For the text-containing cell, return its midpoint in (X, Y) coordinate format. 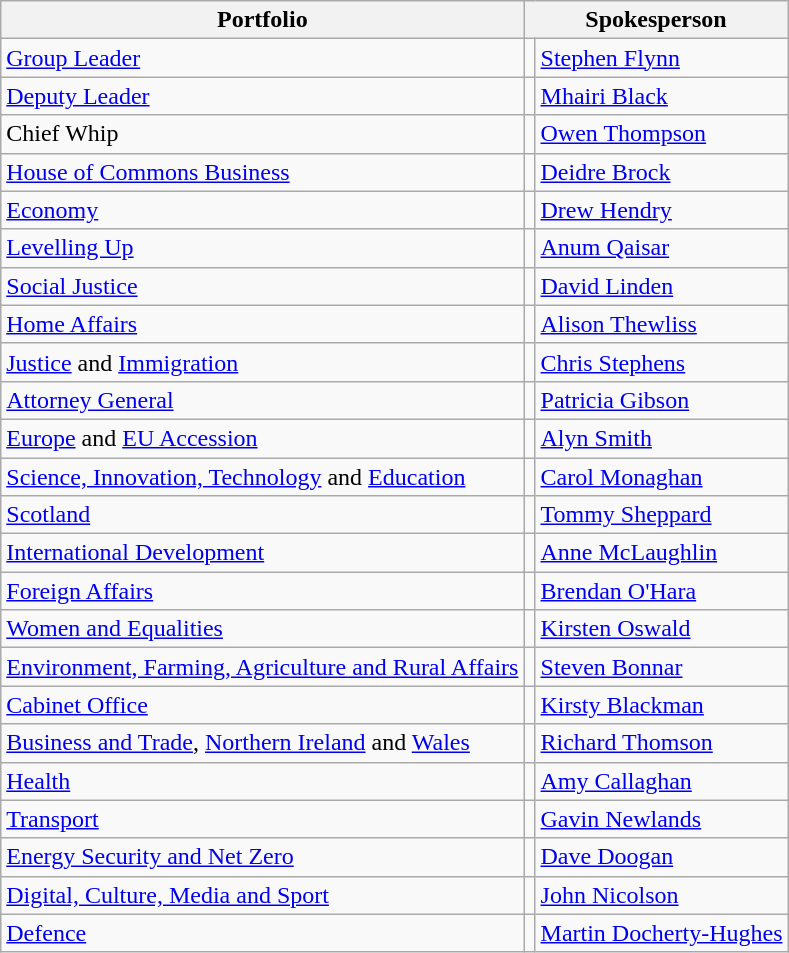
Transport (262, 819)
Deidre Brock (662, 172)
David Linden (662, 286)
Martin Docherty-Hughes (662, 933)
Business and Trade, Northern Ireland and Wales (262, 743)
Foreign Affairs (262, 591)
Dave Doogan (662, 857)
Chris Stephens (662, 362)
Energy Security and Net Zero (262, 857)
Defence (262, 933)
Women and Equalities (262, 629)
John Nicolson (662, 895)
Kirsty Blackman (662, 705)
Stephen Flynn (662, 58)
Alison Thewliss (662, 324)
Carol Monaghan (662, 477)
Steven Bonnar (662, 667)
Kirsten Oswald (662, 629)
Scotland (262, 515)
Economy (262, 210)
Anne McLaughlin (662, 553)
Cabinet Office (262, 705)
Spokesperson (656, 20)
Levelling Up (262, 248)
Deputy Leader (262, 96)
Tommy Sheppard (662, 515)
Health (262, 781)
House of Commons Business (262, 172)
Owen Thompson (662, 134)
Patricia Gibson (662, 400)
Justice and Immigration (262, 362)
Home Affairs (262, 324)
Portfolio (262, 20)
Social Justice (262, 286)
Chief Whip (262, 134)
Attorney General (262, 400)
Digital, Culture, Media and Sport (262, 895)
Richard Thomson (662, 743)
Europe and EU Accession (262, 438)
International Development (262, 553)
Mhairi Black (662, 96)
Drew Hendry (662, 210)
Brendan O'Hara (662, 591)
Gavin Newlands (662, 819)
Science, Innovation, Technology and Education (262, 477)
Alyn Smith (662, 438)
Amy Callaghan (662, 781)
Environment, Farming, Agriculture and Rural Affairs (262, 667)
Anum Qaisar (662, 248)
Group Leader (262, 58)
